Detect which cell encompasses the target text, then output its [x, y] center coordinate. 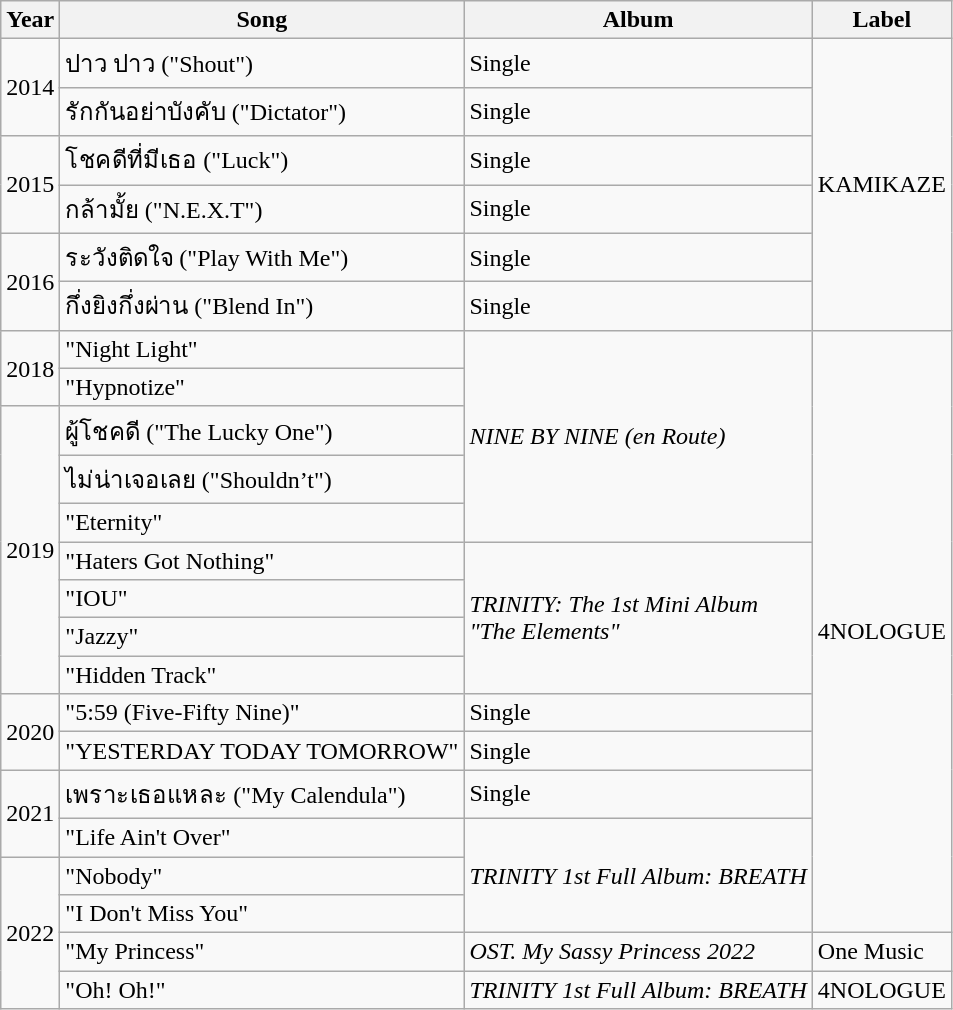
ปาว ปาว ("Shout") [262, 64]
"Hypnotize" [262, 387]
กึ่งยิงกึ่งผ่าน ("Blend In") [262, 306]
One Music [882, 952]
2014 [30, 88]
"Life Ain't Over" [262, 837]
รักกันอย่าบังคับ ("Dictator") [262, 112]
Album [638, 20]
"My Princess" [262, 952]
NINE BY NINE (en Route) [638, 436]
Year [30, 20]
2021 [30, 814]
"Oh! Oh!" [262, 990]
"5:59 (Five-Fifty Nine)" [262, 713]
ไม่น่าเจอเลย ("Shouldn’t") [262, 480]
"Nobody" [262, 875]
2019 [30, 550]
"Eternity" [262, 522]
กล้ามั้ย ("N.E.X.T") [262, 208]
ระวังติดใจ ("Play With Me") [262, 258]
2018 [30, 368]
"YESTERDAY TODAY TOMORROW" [262, 751]
"I Don't Miss You" [262, 914]
OST. My Sassy Princess 2022 [638, 952]
2016 [30, 282]
TRINITY: The 1st Mini Album "The Elements" [638, 618]
2022 [30, 932]
"IOU" [262, 599]
โชคดีที่มีเธอ ("Luck") [262, 160]
Label [882, 20]
"Haters Got Nothing" [262, 561]
2015 [30, 184]
"Night Light" [262, 349]
"Jazzy" [262, 637]
Song [262, 20]
ผู้โชคดี ("The Lucky One") [262, 430]
"Hidden Track" [262, 675]
KAMIKAZE [882, 184]
เพราะเธอแหละ ("My Calendula") [262, 794]
2020 [30, 732]
